Output the (X, Y) coordinate of the center of the cell containing the given text.  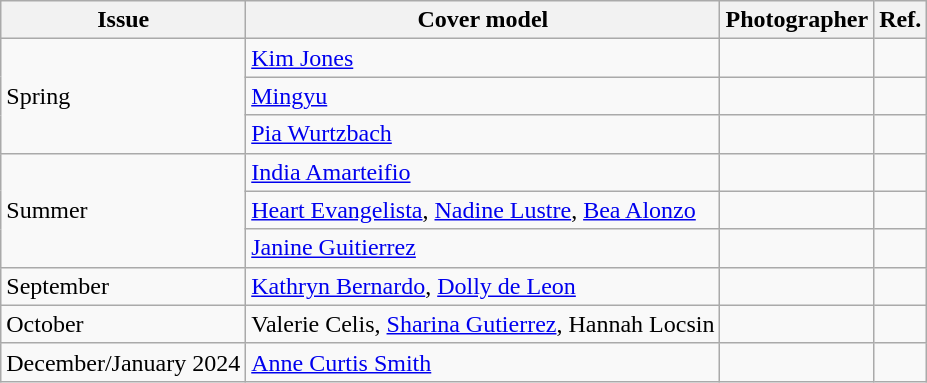
Kathryn Bernardo, Dolly de Leon (483, 286)
Mingyu (483, 96)
September (124, 286)
Issue (124, 20)
Anne Curtis Smith (483, 362)
Ref. (900, 20)
Summer (124, 210)
Valerie Celis, Sharina Gutierrez, Hannah Locsin (483, 324)
Heart Evangelista, Nadine Lustre, Bea Alonzo (483, 210)
Spring (124, 96)
Janine Guitierrez (483, 248)
December/January 2024 (124, 362)
India Amarteifio (483, 172)
Photographer (797, 20)
October (124, 324)
Kim Jones (483, 58)
Cover model (483, 20)
Pia Wurtzbach (483, 134)
